Output the [x, y] coordinate of the center of the cell containing the given text.  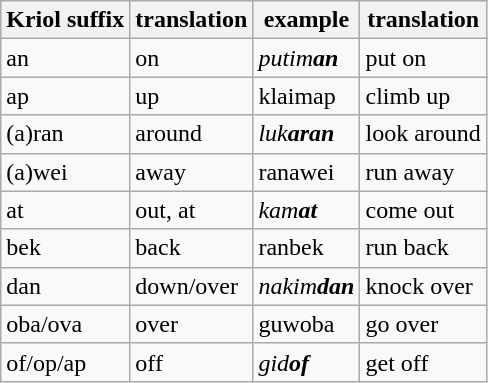
at [66, 210]
come out [423, 210]
ranawei [306, 172]
look around [423, 134]
oba/ova [66, 324]
back [192, 248]
ranbek [306, 248]
out, at [192, 210]
example [306, 20]
lukaran [306, 134]
nakimdan [306, 286]
go over [423, 324]
away [192, 172]
(a)ran [66, 134]
put on [423, 58]
ap [66, 96]
on [192, 58]
(a)wei [66, 172]
gidof [306, 362]
of/op/ap [66, 362]
dan [66, 286]
climb up [423, 96]
Kriol suffix [66, 20]
knock over [423, 286]
guwoba [306, 324]
bek [66, 248]
kamat [306, 210]
an [66, 58]
around [192, 134]
down/over [192, 286]
putiman [306, 58]
up [192, 96]
run back [423, 248]
run away [423, 172]
off [192, 362]
klaimap [306, 96]
over [192, 324]
get off [423, 362]
